Identify which cell holds the provided text, then report its [X, Y] central coordinate. 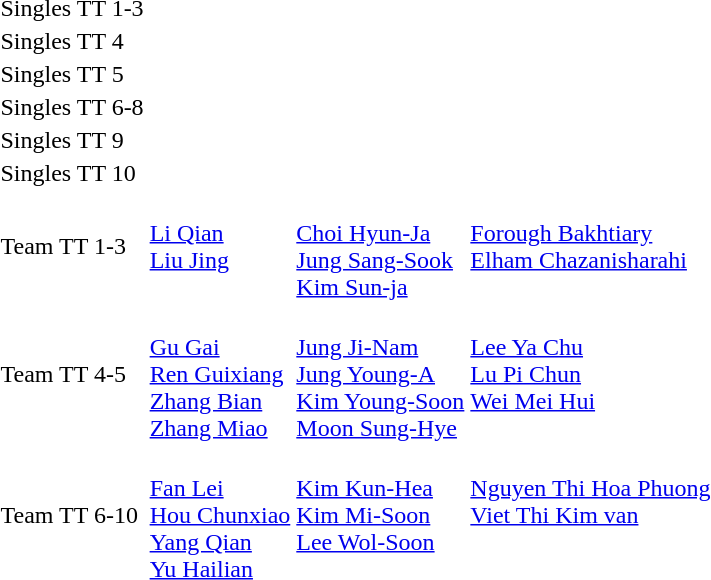
Choi Hyun-Ja Jung Sang-Sook Kim Sun-ja [380, 246]
Gu Gai Ren Guixiang Zhang Bian Zhang Miao [220, 374]
Li Qian Liu Jing [220, 246]
Jung Ji-Nam Jung Young-A Kim Young-Soon Moon Sung-Hye [380, 374]
